Return (X, Y) of the center of cell containing provided text 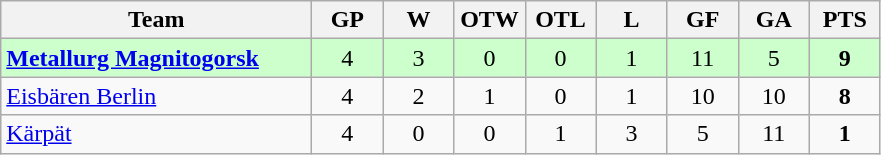
GP (348, 20)
Metallurg Magnitogorsk (156, 58)
L (632, 20)
9 (844, 58)
PTS (844, 20)
8 (844, 96)
Kärpät (156, 134)
2 (418, 96)
Team (156, 20)
Eisbären Berlin (156, 96)
OTL (560, 20)
OTW (490, 20)
GF (702, 20)
GA (774, 20)
W (418, 20)
